Determine the [X, Y] coordinate at the center of the cell enclosing the given text.  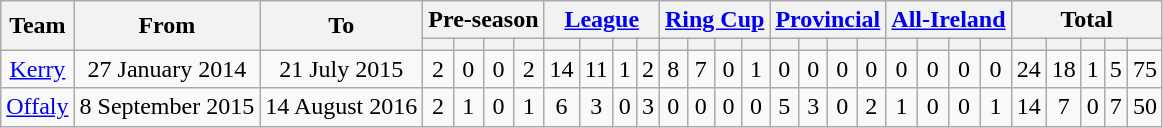
League [602, 20]
Total [1086, 20]
8 September 2015 [167, 107]
Pre-season [484, 20]
6 [562, 107]
18 [1064, 69]
Team [38, 26]
All-Ireland [948, 20]
14 August 2016 [342, 107]
Provincial [828, 20]
75 [1144, 69]
Ring Cup [714, 20]
27 January 2014 [167, 69]
To [342, 26]
From [167, 26]
11 [596, 69]
24 [1028, 69]
8 [673, 69]
Kerry [38, 69]
21 July 2015 [342, 69]
50 [1144, 107]
Offaly [38, 107]
